Output the [x, y] coordinate of the center of the cell containing the given text.  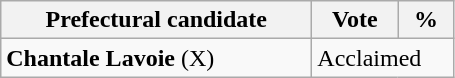
Acclaimed [383, 58]
Prefectural candidate [156, 20]
% [426, 20]
Vote [355, 20]
Chantale Lavoie (X) [156, 58]
